Locate the cell with the specified text and output its [X, Y] center coordinate. 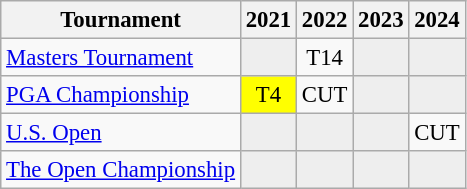
2024 [437, 20]
U.S. Open [121, 133]
2022 [325, 20]
T14 [325, 58]
PGA Championship [121, 95]
2021 [268, 20]
T4 [268, 95]
Masters Tournament [121, 58]
The Open Championship [121, 170]
2023 [381, 20]
Tournament [121, 20]
